Determine the (X, Y) coordinate at the center of the cell enclosing the given text.  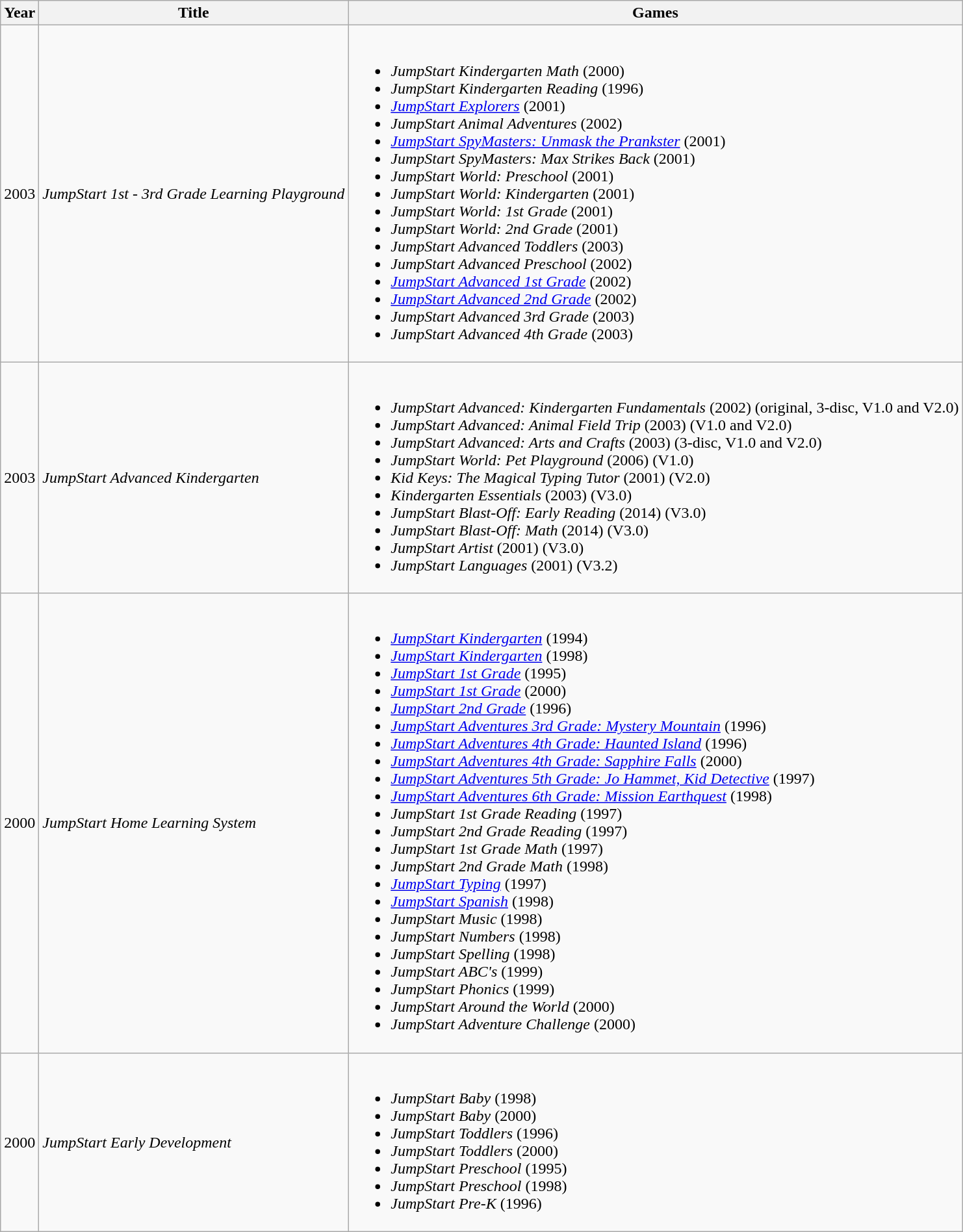
JumpStart Advanced Kindergarten (194, 478)
Games (655, 13)
Title (194, 13)
JumpStart 1st - 3rd Grade Learning Playground (194, 194)
JumpStart Home Learning System (194, 823)
JumpStart Early Development (194, 1142)
Year (19, 13)
